Output the (X, Y) coordinate of the center of the cell containing the given text.  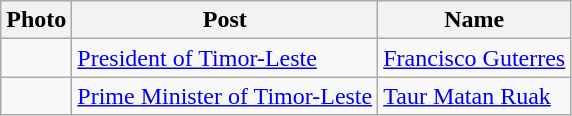
Prime Minister of Timor-Leste (225, 96)
Francisco Guterres (474, 58)
Photo (36, 20)
Taur Matan Ruak (474, 96)
Name (474, 20)
President of Timor-Leste (225, 58)
Post (225, 20)
